Find where the given text appears and provide that cell's center as (X, Y) coordinate. 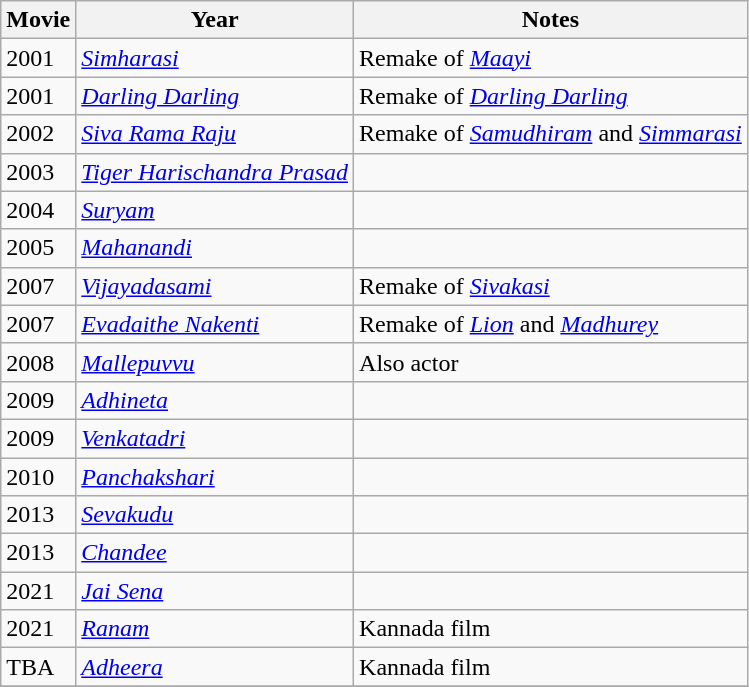
Year (215, 20)
Suryam (215, 210)
2004 (38, 210)
TBA (38, 667)
Remake of Darling Darling (551, 96)
Venkatadri (215, 438)
Siva Rama Raju (215, 134)
Remake of Samudhiram and Simmarasi (551, 134)
Darling Darling (215, 96)
Simharasi (215, 58)
Jai Sena (215, 591)
Ranam (215, 629)
2003 (38, 172)
Evadaithe Nakenti (215, 324)
Also actor (551, 362)
2002 (38, 134)
Vijayadasami (215, 286)
Remake of Sivakasi (551, 286)
Tiger Harischandra Prasad (215, 172)
Movie (38, 20)
Remake of Maayi (551, 58)
Remake of Lion and Madhurey (551, 324)
Adheera (215, 667)
Mahanandi (215, 248)
2008 (38, 362)
2005 (38, 248)
Panchakshari (215, 477)
2010 (38, 477)
Adhineta (215, 400)
Sevakudu (215, 515)
Notes (551, 20)
Chandee (215, 553)
Mallepuvvu (215, 362)
